Provide the (X, Y) coordinate of the cell's center where the given text is located.  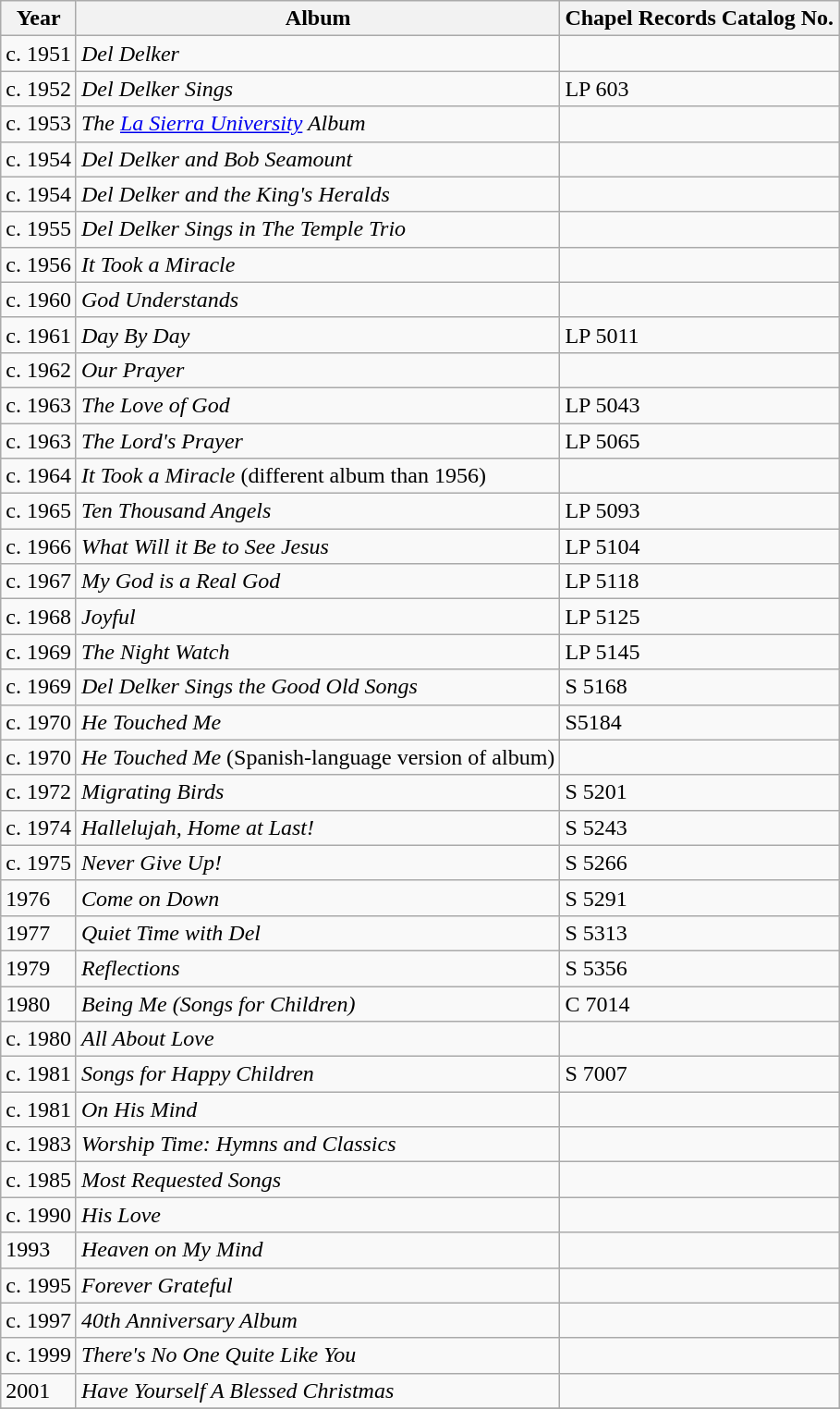
1979 (39, 968)
LP 5125 (700, 617)
Come on Down (318, 898)
Heaven on My Mind (318, 1250)
c. 1961 (39, 335)
S5184 (700, 722)
S 5313 (700, 933)
c. 1965 (39, 511)
S 5266 (700, 863)
Hallelujah, Home at Last! (318, 827)
c. 1962 (39, 370)
c. 1985 (39, 1180)
The Night Watch (318, 652)
Forever Grateful (318, 1285)
1980 (39, 1003)
S 5201 (700, 792)
Del Delker and Bob Seamount (318, 159)
He Touched Me (318, 722)
S 5243 (700, 827)
His Love (318, 1215)
C 7014 (700, 1003)
Worship Time: Hymns and Classics (318, 1145)
It Took a Miracle (different album than 1956) (318, 476)
There's No One Quite Like You (318, 1355)
S 5356 (700, 968)
Del Delker (318, 54)
1993 (39, 1250)
My God is a Real God (318, 582)
Being Me (Songs for Children) (318, 1003)
LP 5118 (700, 582)
c. 1997 (39, 1320)
c. 1956 (39, 264)
c. 1960 (39, 300)
LP 5104 (700, 546)
S 5291 (700, 898)
Migrating Birds (318, 792)
Our Prayer (318, 370)
c. 1951 (39, 54)
c. 1975 (39, 863)
LP 5011 (700, 335)
c. 1983 (39, 1145)
Del Delker and the King's Heralds (318, 194)
Del Delker Sings (318, 89)
The Lord's Prayer (318, 441)
S 5168 (700, 687)
On His Mind (318, 1109)
Day By Day (318, 335)
1977 (39, 933)
Chapel Records Catalog No. (700, 18)
Have Yourself A Blessed Christmas (318, 1391)
God Understands (318, 300)
c. 1953 (39, 124)
c. 1972 (39, 792)
c. 1990 (39, 1215)
What Will it Be to See Jesus (318, 546)
Never Give Up! (318, 863)
Del Delker Sings the Good Old Songs (318, 687)
Year (39, 18)
40th Anniversary Album (318, 1320)
Quiet Time with Del (318, 933)
Album (318, 18)
c. 1952 (39, 89)
S 7007 (700, 1074)
c. 1966 (39, 546)
All About Love (318, 1039)
LP 5145 (700, 652)
Joyful (318, 617)
LP 5043 (700, 405)
c. 1964 (39, 476)
LP 5093 (700, 511)
2001 (39, 1391)
Most Requested Songs (318, 1180)
The La Sierra University Album (318, 124)
c. 1955 (39, 229)
He Touched Me (Spanish-language version of album) (318, 757)
Ten Thousand Angels (318, 511)
Del Delker Sings in The Temple Trio (318, 229)
Reflections (318, 968)
LP 603 (700, 89)
Songs for Happy Children (318, 1074)
c. 1995 (39, 1285)
It Took a Miracle (318, 264)
c. 1974 (39, 827)
c. 1999 (39, 1355)
1976 (39, 898)
c. 1967 (39, 582)
c. 1968 (39, 617)
LP 5065 (700, 441)
The Love of God (318, 405)
c. 1980 (39, 1039)
